Capture the cell that displays the provided text and extract its [X, Y] central coordinate. 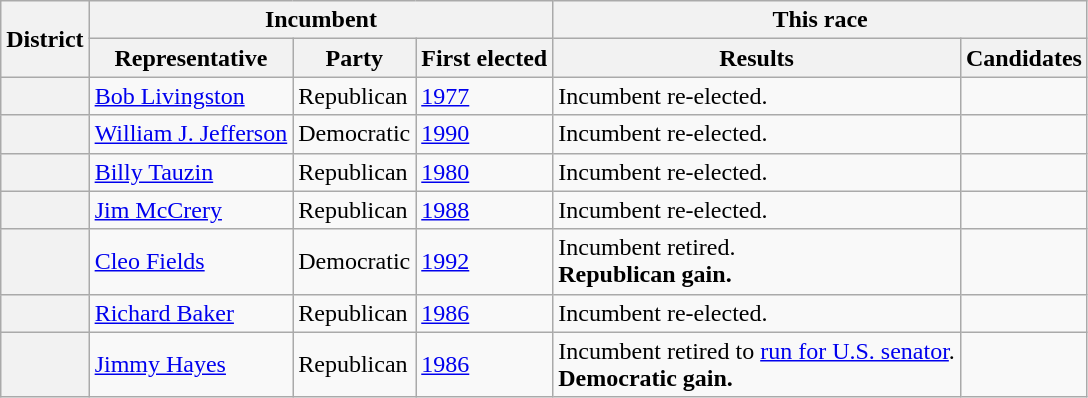
Incumbent retired.Republican gain. [757, 262]
This race [820, 20]
1977 [484, 96]
Representative [191, 58]
First elected [484, 58]
Jim McCrery [191, 210]
Jimmy Hayes [191, 364]
Incumbent [321, 20]
1990 [484, 134]
Party [354, 58]
William J. Jefferson [191, 134]
Cleo Fields [191, 262]
District [45, 39]
1980 [484, 172]
Incumbent retired to run for U.S. senator.Democratic gain. [757, 364]
1992 [484, 262]
1988 [484, 210]
Richard Baker [191, 313]
Results [757, 58]
Bob Livingston [191, 96]
Billy Tauzin [191, 172]
Candidates [1024, 58]
